Scan for the cell matching the given text and deliver its (x, y) coordinate at center. 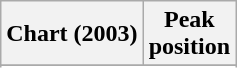
Peak position (189, 34)
Chart (2003) (72, 34)
